For the text-containing cell, return its midpoint in [x, y] coordinate format. 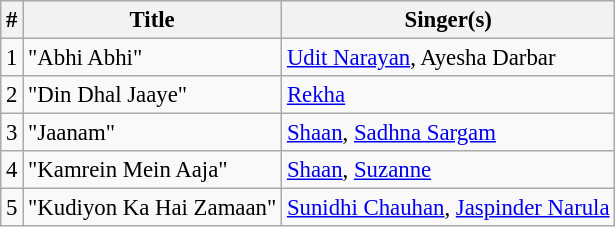
1 [12, 58]
"Abhi Abhi" [152, 58]
Sunidhi Chauhan, Jaspinder Narula [448, 208]
Shaan, Suzanne [448, 170]
Rekha [448, 95]
"Kamrein Mein Aaja" [152, 170]
"Din Dhal Jaaye" [152, 95]
2 [12, 95]
Title [152, 20]
Singer(s) [448, 20]
"Jaanam" [152, 133]
4 [12, 170]
# [12, 20]
5 [12, 208]
Udit Narayan, Ayesha Darbar [448, 58]
"Kudiyon Ka Hai Zamaan" [152, 208]
3 [12, 133]
Shaan, Sadhna Sargam [448, 133]
